Return [x, y] of the center of cell containing provided text 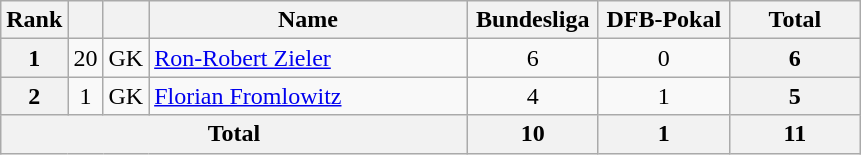
20 [86, 58]
Ron-Robert Zieler [308, 58]
5 [794, 96]
0 [664, 58]
11 [794, 134]
4 [532, 96]
Florian Fromlowitz [308, 96]
Rank [34, 20]
Name [308, 20]
DFB-Pokal [664, 20]
Bundesliga [532, 20]
10 [532, 134]
2 [34, 96]
